Capture the cell that displays the provided text and extract its (x, y) central coordinate. 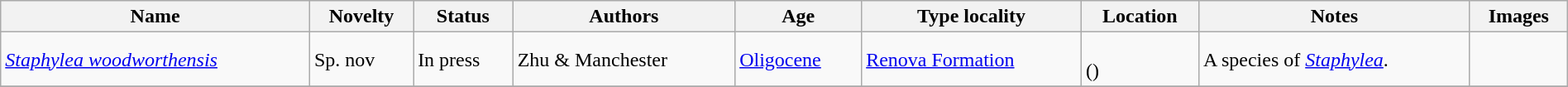
Age (799, 17)
Sp. nov (361, 60)
Name (155, 17)
Zhu & Manchester (624, 60)
Authors (624, 17)
() (1140, 60)
Notes (1334, 17)
Status (463, 17)
Images (1518, 17)
Oligocene (799, 60)
A species of Staphylea. (1334, 60)
Staphylea woodworthensis (155, 60)
Novelty (361, 17)
In press (463, 60)
Location (1140, 17)
Renova Formation (972, 60)
Type locality (972, 17)
